Detect which cell encompasses the target text, then output its [X, Y] center coordinate. 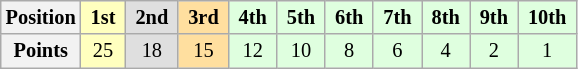
2nd [152, 17]
9th [494, 17]
5th [301, 17]
Points [41, 51]
4 [446, 51]
2 [494, 51]
3rd [203, 17]
1 [547, 51]
Position [41, 17]
18 [152, 51]
6th [349, 17]
1st [104, 17]
8 [349, 51]
15 [203, 51]
25 [104, 51]
12 [253, 51]
10 [301, 51]
4th [253, 17]
6 [397, 51]
7th [397, 17]
10th [547, 17]
8th [446, 17]
